Output the (X, Y) coordinate of the center of the cell containing the given text.  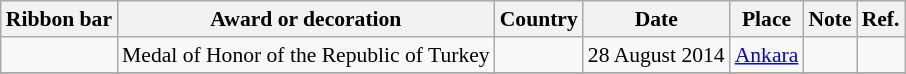
Note (830, 19)
Date (656, 19)
Award or decoration (306, 19)
28 August 2014 (656, 55)
Ref. (881, 19)
Medal of Honor of the Republic of Turkey (306, 55)
Ankara (767, 55)
Place (767, 19)
Ribbon bar (59, 19)
Country (539, 19)
